Detect which cell encompasses the target text, then output its (X, Y) center coordinate. 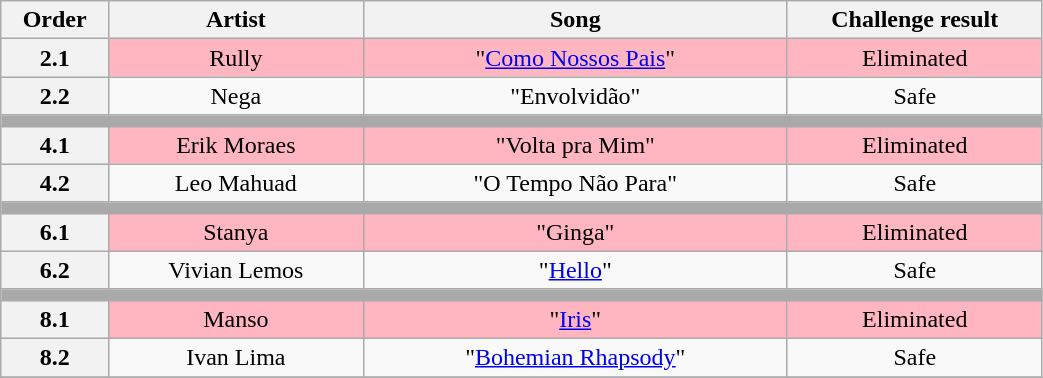
2.1 (55, 58)
8.1 (55, 319)
"Bohemian Rhapsody" (575, 357)
Artist (236, 20)
6.1 (55, 232)
"Como Nossos Pais" (575, 58)
Challenge result (914, 20)
Song (575, 20)
"Ginga" (575, 232)
"Hello" (575, 270)
Stanya (236, 232)
"O Tempo Não Para" (575, 183)
"Envolvidão" (575, 96)
8.2 (55, 357)
"Volta pra Mim" (575, 145)
4.1 (55, 145)
Rully (236, 58)
Leo Mahuad (236, 183)
Nega (236, 96)
Ivan Lima (236, 357)
Vivian Lemos (236, 270)
4.2 (55, 183)
"Iris" (575, 319)
6.2 (55, 270)
2.2 (55, 96)
Erik Moraes (236, 145)
Manso (236, 319)
Order (55, 20)
